Locate the cell with the specified text and output its [X, Y] center coordinate. 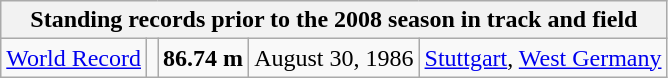
Standing records prior to the 2008 season in track and field [334, 20]
World Record [74, 58]
86.74 m [204, 58]
Stuttgart, West Germany [543, 58]
August 30, 1986 [334, 58]
